Locate the cell with the specified text and output its (X, Y) center coordinate. 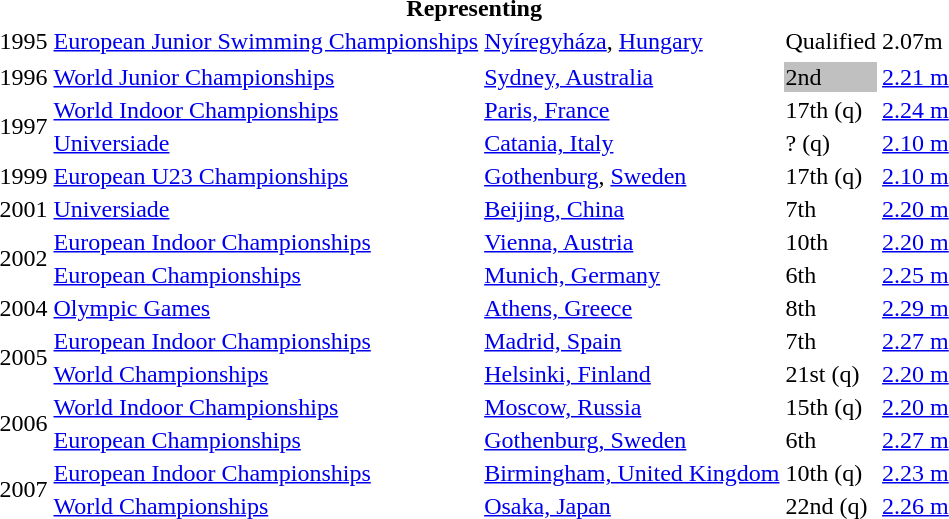
Catania, Italy (632, 143)
European Junior Swimming Championships (266, 41)
Athens, Greece (632, 308)
Birmingham, United Kingdom (632, 473)
15th (q) (831, 407)
Sydney, Australia (632, 77)
Qualified (831, 41)
Helsinki, Finland (632, 374)
European U23 Championships (266, 176)
World Junior Championships (266, 77)
8th (831, 308)
World Championships (266, 374)
Nyíregyháza, Hungary (632, 41)
Madrid, Spain (632, 341)
Beijing, China (632, 209)
2nd (831, 77)
10th (q) (831, 473)
? (q) (831, 143)
Olympic Games (266, 308)
21st (q) (831, 374)
Vienna, Austria (632, 242)
Munich, Germany (632, 275)
Moscow, Russia (632, 407)
10th (831, 242)
Paris, France (632, 110)
